Extract the (X, Y) coordinate from the center of the cell holding the provided text.  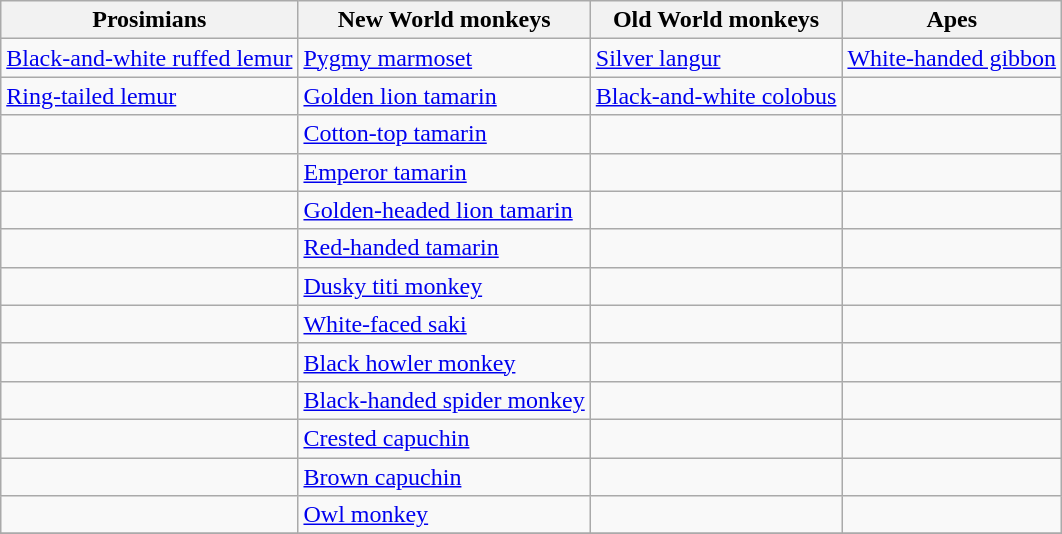
Ring-tailed lemur (150, 96)
New World monkeys (444, 20)
Silver langur (716, 58)
White-faced saki (444, 324)
Apes (952, 20)
Dusky titi monkey (444, 286)
Cotton-top tamarin (444, 134)
Golden-headed lion tamarin (444, 210)
Black-and-white ruffed lemur (150, 58)
Black-handed spider monkey (444, 400)
Golden lion tamarin (444, 96)
Old World monkeys (716, 20)
Pygmy marmoset (444, 58)
Crested capuchin (444, 438)
Owl monkey (444, 515)
Black-and-white colobus (716, 96)
Black howler monkey (444, 362)
Brown capuchin (444, 477)
Emperor tamarin (444, 172)
Red-handed tamarin (444, 248)
White-handed gibbon (952, 58)
Prosimians (150, 20)
